For the text-containing cell, return its midpoint in (x, y) coordinate format. 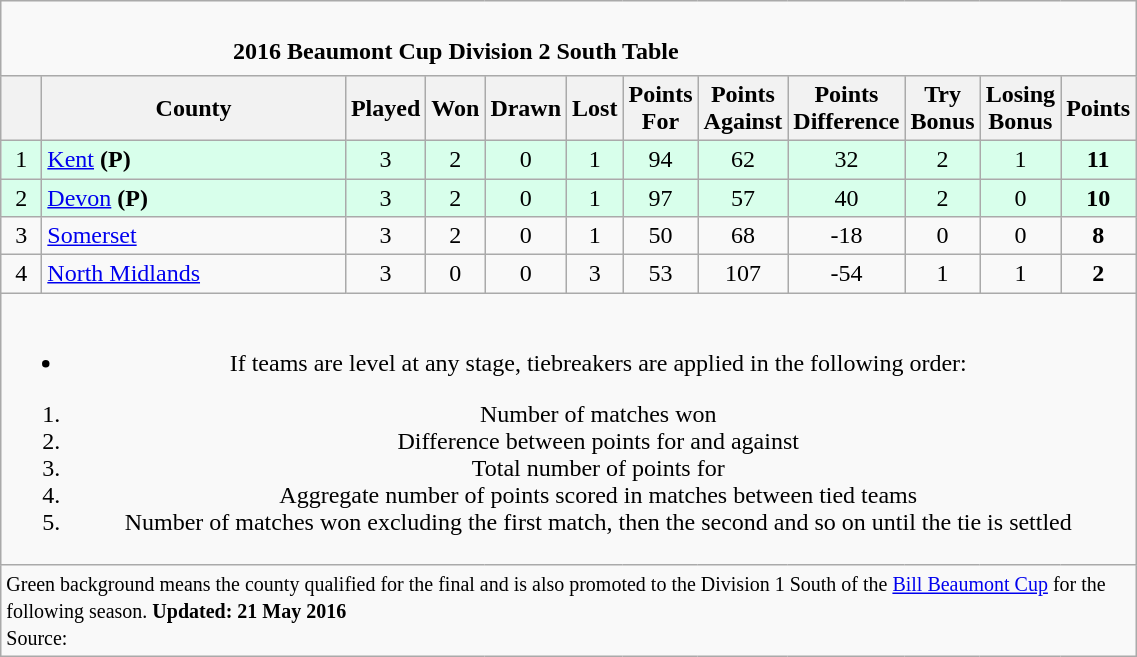
North Midlands (194, 274)
Won (456, 108)
Points Difference (846, 108)
-18 (846, 236)
94 (660, 159)
97 (660, 197)
50 (660, 236)
Drawn (526, 108)
County (194, 108)
10 (1098, 197)
62 (743, 159)
4 (22, 274)
8 (1098, 236)
11 (1098, 159)
Somerset (194, 236)
Points (1098, 108)
Points Against (743, 108)
Devon (P) (194, 197)
107 (743, 274)
Lost (595, 108)
68 (743, 236)
53 (660, 274)
-54 (846, 274)
40 (846, 197)
Kent (P) (194, 159)
32 (846, 159)
57 (743, 197)
Try Bonus (942, 108)
Points For (660, 108)
Played (385, 108)
Losing Bonus (1020, 108)
